Output the [X, Y] coordinate of the center of the cell containing the given text.  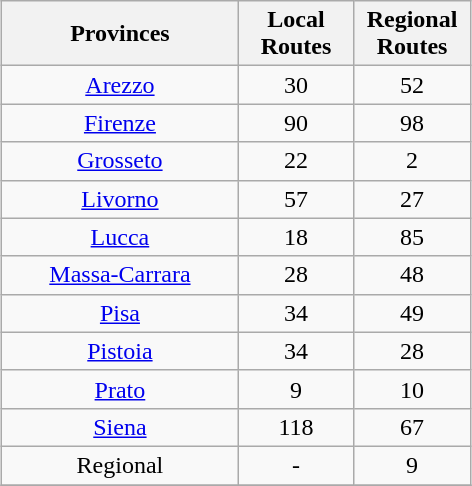
2 [412, 161]
90 [296, 123]
27 [412, 199]
18 [296, 237]
Firenze [120, 123]
Pistoia [120, 351]
10 [412, 389]
Prato [120, 389]
- [296, 465]
Arezzo [120, 85]
Siena [120, 427]
Lucca [120, 237]
30 [296, 85]
67 [412, 427]
22 [296, 161]
Massa-Carrara [120, 275]
Livorno [120, 199]
85 [412, 237]
Provinces [120, 34]
52 [412, 85]
48 [412, 275]
Pisa [120, 313]
98 [412, 123]
Regional [120, 465]
49 [412, 313]
Local Routes [296, 34]
118 [296, 427]
57 [296, 199]
Regional Routes [412, 34]
Grosseto [120, 161]
